Capture the cell that displays the provided text and extract its (x, y) central coordinate. 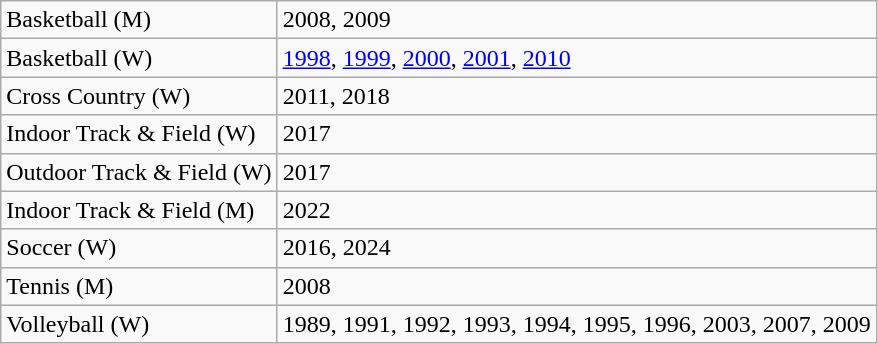
2016, 2024 (576, 248)
1989, 1991, 1992, 1993, 1994, 1995, 1996, 2003, 2007, 2009 (576, 324)
Soccer (W) (139, 248)
Volleyball (W) (139, 324)
Tennis (M) (139, 286)
Indoor Track & Field (M) (139, 210)
1998, 1999, 2000, 2001, 2010 (576, 58)
Basketball (W) (139, 58)
Cross Country (W) (139, 96)
2008 (576, 286)
Basketball (M) (139, 20)
Indoor Track & Field (W) (139, 134)
2008, 2009 (576, 20)
Outdoor Track & Field (W) (139, 172)
2011, 2018 (576, 96)
2022 (576, 210)
